Output the (X, Y) coordinate of the center of the cell containing the given text.  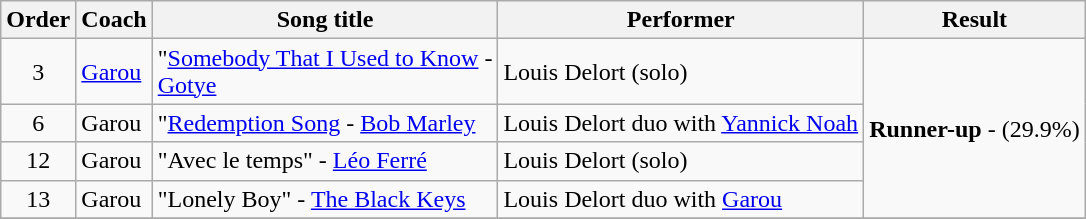
Louis Delort duo with Yannick Noah (681, 123)
Performer (681, 20)
"Somebody That I Used to Know - Gotye (325, 72)
"Lonely Boy" - The Black Keys (325, 199)
13 (38, 199)
6 (38, 123)
Result (975, 20)
Coach (114, 20)
"Avec le temps" - Léo Ferré (325, 161)
Runner-up - (29.9%) (975, 128)
12 (38, 161)
Louis Delort duo with Garou (681, 199)
3 (38, 72)
Song title (325, 20)
Order (38, 20)
"Redemption Song - Bob Marley (325, 123)
